Return [x, y] of the center of cell containing provided text 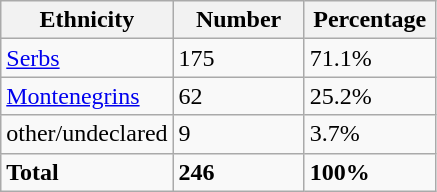
other/undeclared [87, 134]
Serbs [87, 58]
3.7% [370, 134]
9 [238, 134]
246 [238, 172]
Ethnicity [87, 20]
71.1% [370, 58]
175 [238, 58]
Number [238, 20]
Total [87, 172]
Montenegrins [87, 96]
25.2% [370, 96]
Percentage [370, 20]
62 [238, 96]
100% [370, 172]
